Return the [x, y] coordinate for the center point of the cell that contains the specified text.  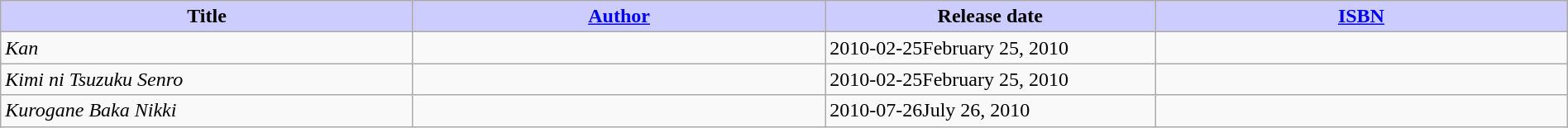
Kimi ni Tsuzuku Senro [207, 79]
Title [207, 17]
Kurogane Baka Nikki [207, 111]
ISBN [1361, 17]
Author [619, 17]
Release date [991, 17]
Kan [207, 48]
2010-07-26July 26, 2010 [991, 111]
